Provide the [x, y] coordinate of the cell's center where the given text is located.  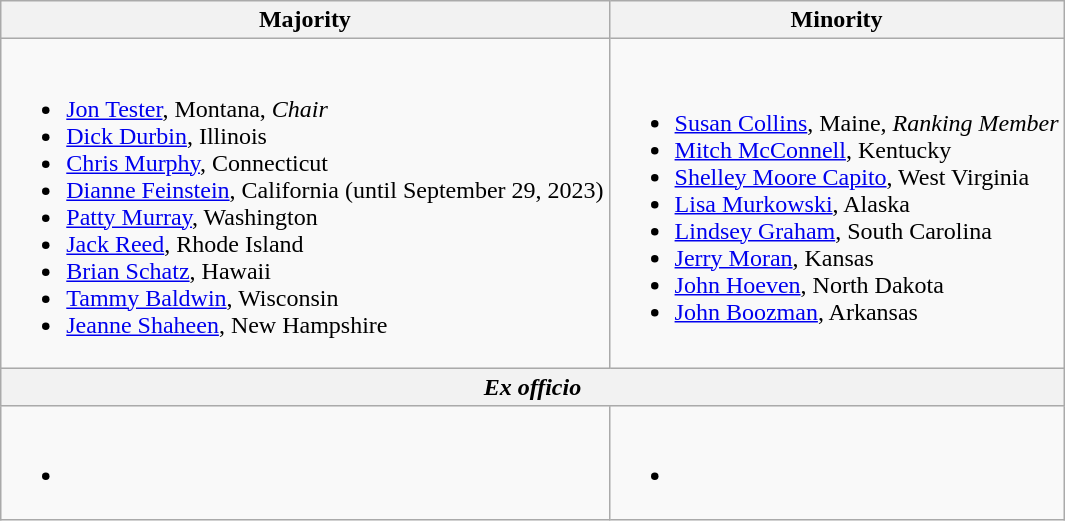
Ex officio [532, 387]
Majority [305, 20]
Minority [836, 20]
